For the text-containing cell, return its midpoint in [x, y] coordinate format. 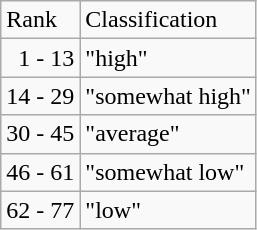
"average" [168, 134]
46 - 61 [40, 172]
"low" [168, 210]
14 - 29 [40, 96]
"somewhat high" [168, 96]
Rank [40, 20]
Classification [168, 20]
30 - 45 [40, 134]
"high" [168, 58]
62 - 77 [40, 210]
"somewhat low" [168, 172]
1 - 13 [40, 58]
